Locate the cell with the specified text and output its (x, y) center coordinate. 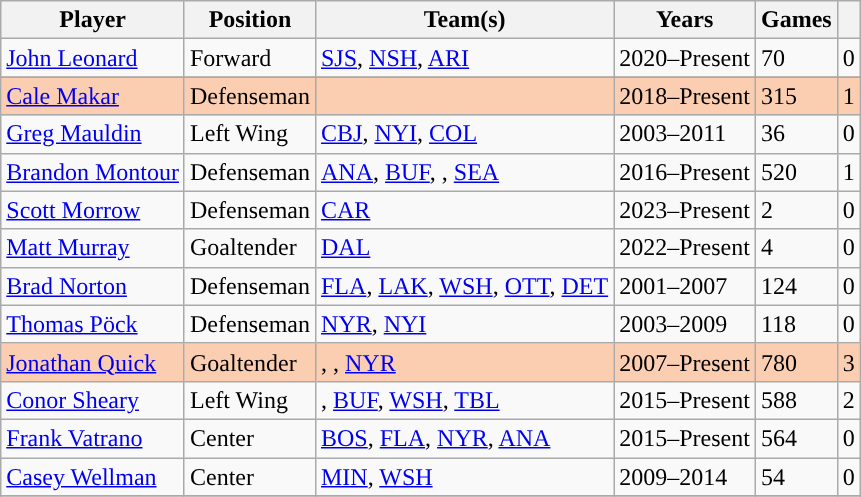
ANA, BUF, , SEA (464, 172)
Casey Wellman (93, 477)
36 (796, 134)
2018–Present (685, 96)
118 (796, 324)
Greg Mauldin (93, 134)
4 (796, 248)
MIN, WSH (464, 477)
Player (93, 20)
BOS, FLA, NYR, ANA (464, 438)
2016–Present (685, 172)
2022–Present (685, 248)
Matt Murray (93, 248)
FLA, LAK, WSH, OTT, DET (464, 286)
Brad Norton (93, 286)
Frank Vatrano (93, 438)
Forward (250, 58)
Cale Makar (93, 96)
780 (796, 362)
54 (796, 477)
2023–Present (685, 210)
2003–2009 (685, 324)
Position (250, 20)
2020–Present (685, 58)
3 (848, 362)
588 (796, 400)
315 (796, 96)
520 (796, 172)
564 (796, 438)
, , NYR (464, 362)
NYR, NYI (464, 324)
CBJ, NYI, COL (464, 134)
Years (685, 20)
Scott Morrow (93, 210)
Thomas Pöck (93, 324)
2001–2007 (685, 286)
SJS, NSH, ARI (464, 58)
2007–Present (685, 362)
Jonathan Quick (93, 362)
124 (796, 286)
Conor Sheary (93, 400)
Games (796, 20)
Brandon Montour (93, 172)
, BUF, WSH, TBL (464, 400)
70 (796, 58)
CAR (464, 210)
Team(s) (464, 20)
2009–2014 (685, 477)
John Leonard (93, 58)
DAL (464, 248)
2003–2011 (685, 134)
